Detect which cell encompasses the target text, then output its (X, Y) center coordinate. 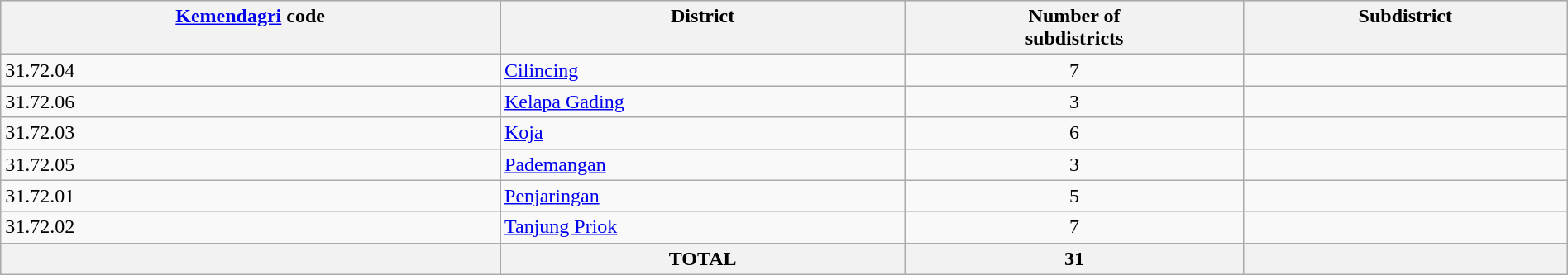
31 (1075, 258)
Cilincing (702, 70)
Pademangan (702, 164)
31.72.02 (251, 227)
Tanjung Priok (702, 227)
31.72.05 (251, 164)
31.72.04 (251, 70)
Subdistrict (1405, 28)
Kelapa Gading (702, 102)
31.72.06 (251, 102)
31.72.01 (251, 196)
TOTAL (702, 258)
6 (1075, 133)
Number ofsubdistricts (1075, 28)
Penjaringan (702, 196)
District (702, 28)
31.72.03 (251, 133)
5 (1075, 196)
Kemendagri code (251, 28)
Koja (702, 133)
